Pinpoint the cell where the given text exists, returning its [X, Y] midpoint coordinate. 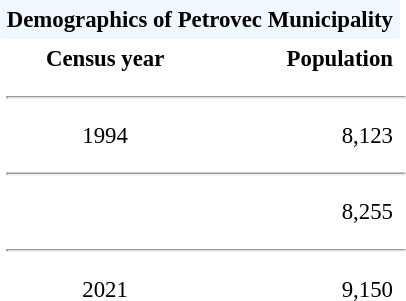
Census year [106, 58]
8,255 [304, 212]
Demographics of Petrovec Municipality [200, 20]
8,123 [304, 136]
1994 [106, 136]
Population [304, 58]
